Output the (X, Y) coordinate of the center of the cell containing the given text.  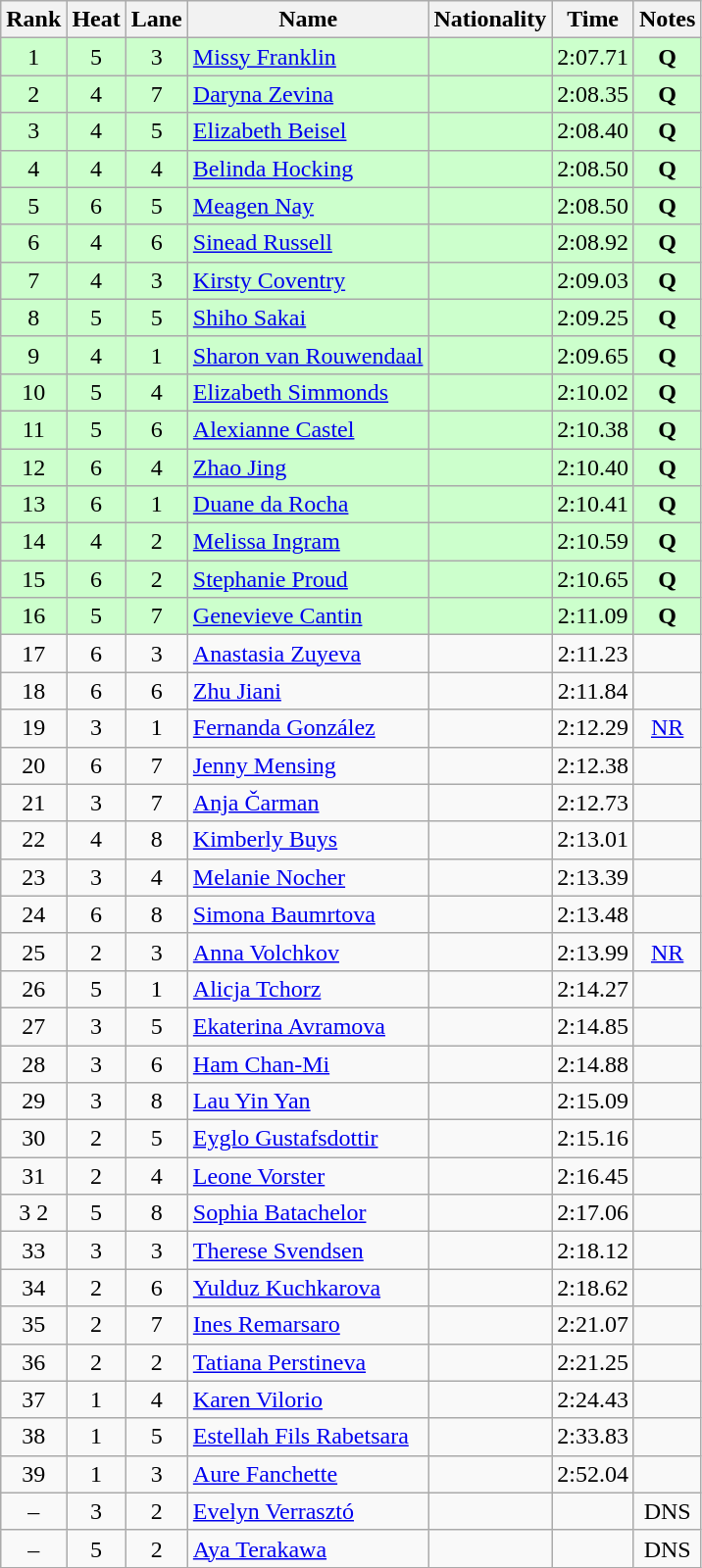
30 (33, 1139)
Name (308, 20)
2:08.40 (593, 131)
2:13.01 (593, 840)
39 (33, 1474)
Genevieve Cantin (308, 616)
19 (33, 728)
2:52.04 (593, 1474)
Rank (33, 20)
2:18.12 (593, 1250)
Anna Volchkov (308, 952)
Therese Svendsen (308, 1250)
Evelyn Verrasztó (308, 1511)
2:15.16 (593, 1139)
2:09.65 (593, 355)
Tatiana Perstineva (308, 1362)
Aure Fanchette (308, 1474)
2:13.48 (593, 914)
Kirsty Coventry (308, 280)
26 (33, 989)
34 (33, 1288)
2:11.09 (593, 616)
Melanie Nocher (308, 877)
2:10.38 (593, 429)
29 (33, 1102)
37 (33, 1399)
Elizabeth Simmonds (308, 392)
2:16.45 (593, 1176)
35 (33, 1325)
2:10.59 (593, 542)
Ham Chan-Mi (308, 1063)
Belinda Hocking (308, 169)
2:12.38 (593, 765)
20 (33, 765)
25 (33, 952)
36 (33, 1362)
2:33.83 (593, 1437)
2:10.40 (593, 467)
2:10.41 (593, 505)
Anastasia Zuyeva (308, 654)
Shiho Sakai (308, 318)
Sophia Batachelor (308, 1213)
15 (33, 579)
2:10.02 (593, 392)
Stephanie Proud (308, 579)
22 (33, 840)
Eyglo Gustafsdottir (308, 1139)
Leone Vorster (308, 1176)
13 (33, 505)
Simona Baumrtova (308, 914)
12 (33, 467)
2:14.27 (593, 989)
16 (33, 616)
2:21.07 (593, 1325)
2:12.29 (593, 728)
18 (33, 691)
2:21.25 (593, 1362)
Sinead Russell (308, 243)
Elizabeth Beisel (308, 131)
Melissa Ingram (308, 542)
Zhu Jiani (308, 691)
Lau Yin Yan (308, 1102)
24 (33, 914)
Alexianne Castel (308, 429)
21 (33, 803)
2:14.88 (593, 1063)
Nationality (490, 20)
9 (33, 355)
Karen Vilorio (308, 1399)
Fernanda González (308, 728)
2:11.23 (593, 654)
23 (33, 877)
17 (33, 654)
Missy Franklin (308, 57)
2:17.06 (593, 1213)
2:08.35 (593, 94)
11 (33, 429)
31 (33, 1176)
2:15.09 (593, 1102)
33 (33, 1250)
Estellah Fils Rabetsara (308, 1437)
28 (33, 1063)
2:24.43 (593, 1399)
Time (593, 20)
Notes (667, 20)
2:07.71 (593, 57)
Lane (157, 20)
2:09.25 (593, 318)
Duane da Rocha (308, 505)
Sharon van Rouwendaal (308, 355)
Daryna Zevina (308, 94)
2:10.65 (593, 579)
2:13.39 (593, 877)
2:12.73 (593, 803)
2:08.92 (593, 243)
Zhao Jing (308, 467)
27 (33, 1026)
2:13.99 (593, 952)
Yulduz Kuchkarova (308, 1288)
2:14.85 (593, 1026)
14 (33, 542)
Heat (96, 20)
3 2 (33, 1213)
Meagen Nay (308, 206)
Jenny Mensing (308, 765)
Ines Remarsaro (308, 1325)
Aya Terakawa (308, 1548)
38 (33, 1437)
Alicja Tchorz (308, 989)
10 (33, 392)
Ekaterina Avramova (308, 1026)
Kimberly Buys (308, 840)
2:11.84 (593, 691)
Anja Čarman (308, 803)
2:18.62 (593, 1288)
2:09.03 (593, 280)
